Capture the cell that displays the provided text and extract its (X, Y) central coordinate. 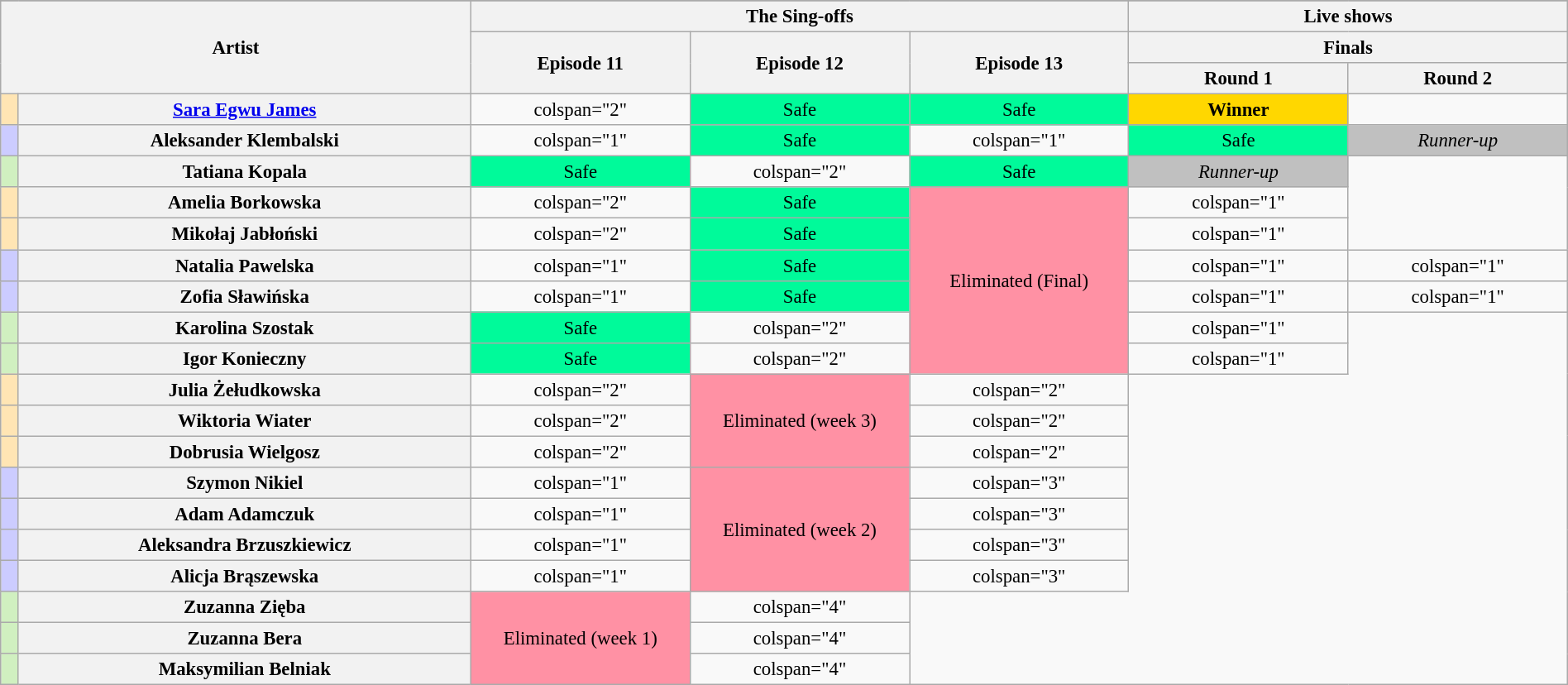
Igor Konieczny (245, 358)
Zuzanna Bera (245, 639)
Round 1 (1239, 79)
Episode 13 (1019, 63)
Zofia Sławińska (245, 296)
Artist (236, 48)
Maksymilian Belniak (245, 669)
Natalia Pawelska (245, 266)
Julia Żełudkowska (245, 390)
Aleksandra Brzuszkiewicz (245, 545)
Eliminated (week 1) (581, 639)
Sara Egwu James (245, 110)
Episode 12 (799, 63)
Mikołaj Jabłoński (245, 234)
Finals (1348, 48)
Live shows (1348, 17)
Round 2 (1457, 79)
Amelia Borkowska (245, 203)
Szymon Nikiel (245, 483)
Eliminated (week 2) (799, 529)
Aleksander Klembalski (245, 141)
Dobrusia Wielgosz (245, 452)
The Sing-offs (800, 17)
Eliminated (Final) (1019, 280)
Eliminated (week 3) (799, 420)
Winner (1239, 110)
Alicja Brąszewska (245, 577)
Tatiana Kopala (245, 172)
Zuzanna Zięba (245, 607)
Wiktoria Wiater (245, 421)
Adam Adamczuk (245, 514)
Karolina Szostak (245, 328)
Episode 11 (581, 63)
